Locate the cell with the specified text and output its [X, Y] center coordinate. 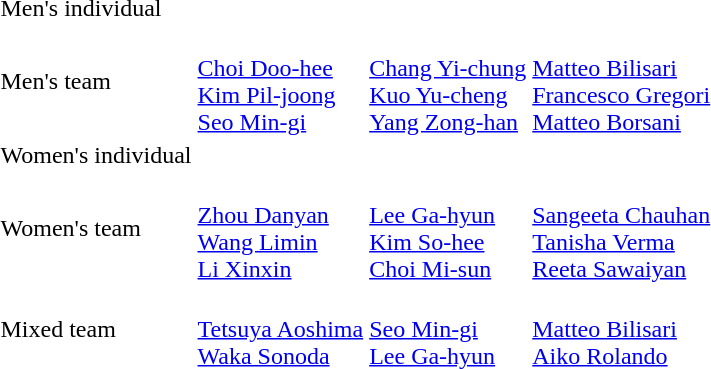
Chang Yi-chungKuo Yu-chengYang Zong-han [448, 82]
Zhou DanyanWang LiminLi Xinxin [280, 228]
Lee Ga-hyunKim So-heeChoi Mi-sun [448, 228]
Choi Doo-heeKim Pil-joongSeo Min-gi [280, 82]
